Capture the cell that displays the provided text and extract its (x, y) central coordinate. 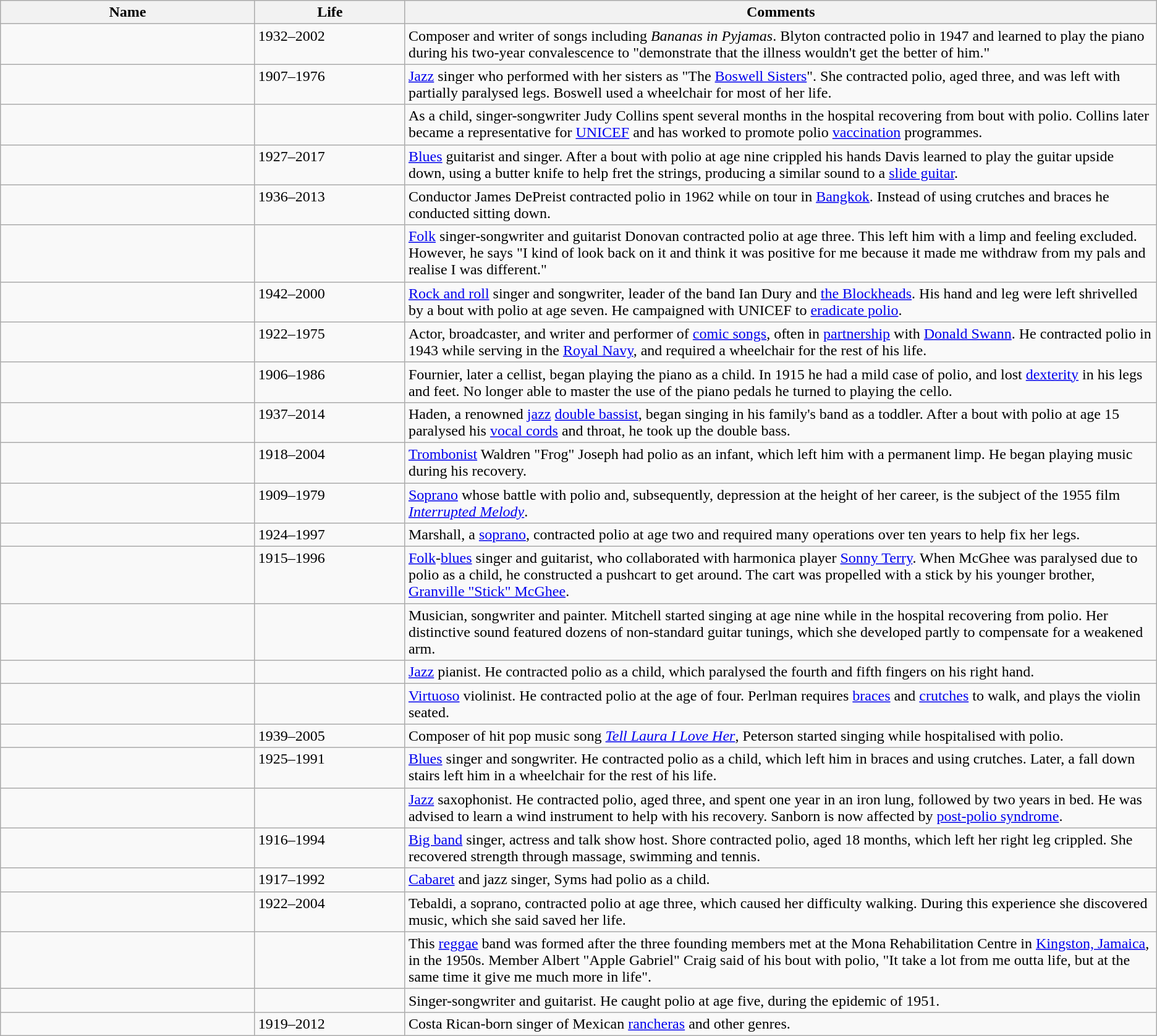
1906–1986 (330, 382)
Jazz pianist. He contracted polio as a child, which paralysed the fourth and fifth fingers on his right hand. (781, 672)
1917–1992 (330, 880)
1939–2005 (330, 736)
1932–2002 (330, 44)
Virtuoso violinist. He contracted polio at the age of four. Perlman requires braces and crutches to walk, and plays the violin seated. (781, 704)
1916–1994 (330, 848)
Marshall, a soprano, contracted polio at age two and required many operations over ten years to help fix her legs. (781, 535)
Comments (781, 12)
1919–2012 (330, 1024)
1922–2004 (330, 912)
1924–1997 (330, 535)
Trombonist Waldren "Frog" Joseph had polio as an infant, which left him with a permanent limp. He began playing music during his recovery. (781, 462)
1909–1979 (330, 503)
Cabaret and jazz singer, Syms had polio as a child. (781, 880)
Singer-songwriter and guitarist. He caught polio at age five, during the epidemic of 1951. (781, 1000)
1915–1996 (330, 575)
1927–2017 (330, 164)
Costa Rican-born singer of Mexican rancheras and other genres. (781, 1024)
1925–1991 (330, 767)
Soprano whose battle with polio and, subsequently, depression at the height of her career, is the subject of the 1955 film Interrupted Melody. (781, 503)
Name (127, 12)
Life (330, 12)
Conductor James DePreist contracted polio in 1962 while on tour in Bangkok. Instead of using crutches and braces he conducted sitting down. (781, 205)
Composer of hit pop music song Tell Laura I Love Her, Peterson started singing while hospitalised with polio. (781, 736)
1918–2004 (330, 462)
1907–1976 (330, 84)
1937–2014 (330, 423)
1936–2013 (330, 205)
1942–2000 (330, 301)
1922–1975 (330, 342)
